Identify which cell holds the provided text, then report its (x, y) central coordinate. 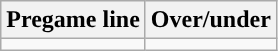
Over/under (210, 20)
Pregame line (74, 20)
